From the cell containing the given text, extract its center point as [x, y] coordinate. 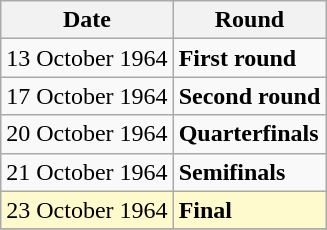
13 October 1964 [87, 58]
Second round [250, 96]
21 October 1964 [87, 172]
Semifinals [250, 172]
First round [250, 58]
20 October 1964 [87, 134]
17 October 1964 [87, 96]
Final [250, 210]
Quarterfinals [250, 134]
Date [87, 20]
23 October 1964 [87, 210]
Round [250, 20]
